Return the [X, Y] coordinate for the center point of the cell that contains the specified text.  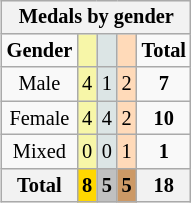
7 [164, 84]
Female [40, 118]
8 [87, 185]
Mixed [40, 152]
18 [164, 185]
10 [164, 118]
Gender [40, 51]
Medals by gender [96, 17]
Male [40, 84]
